Return (x, y) of the center of cell containing provided text 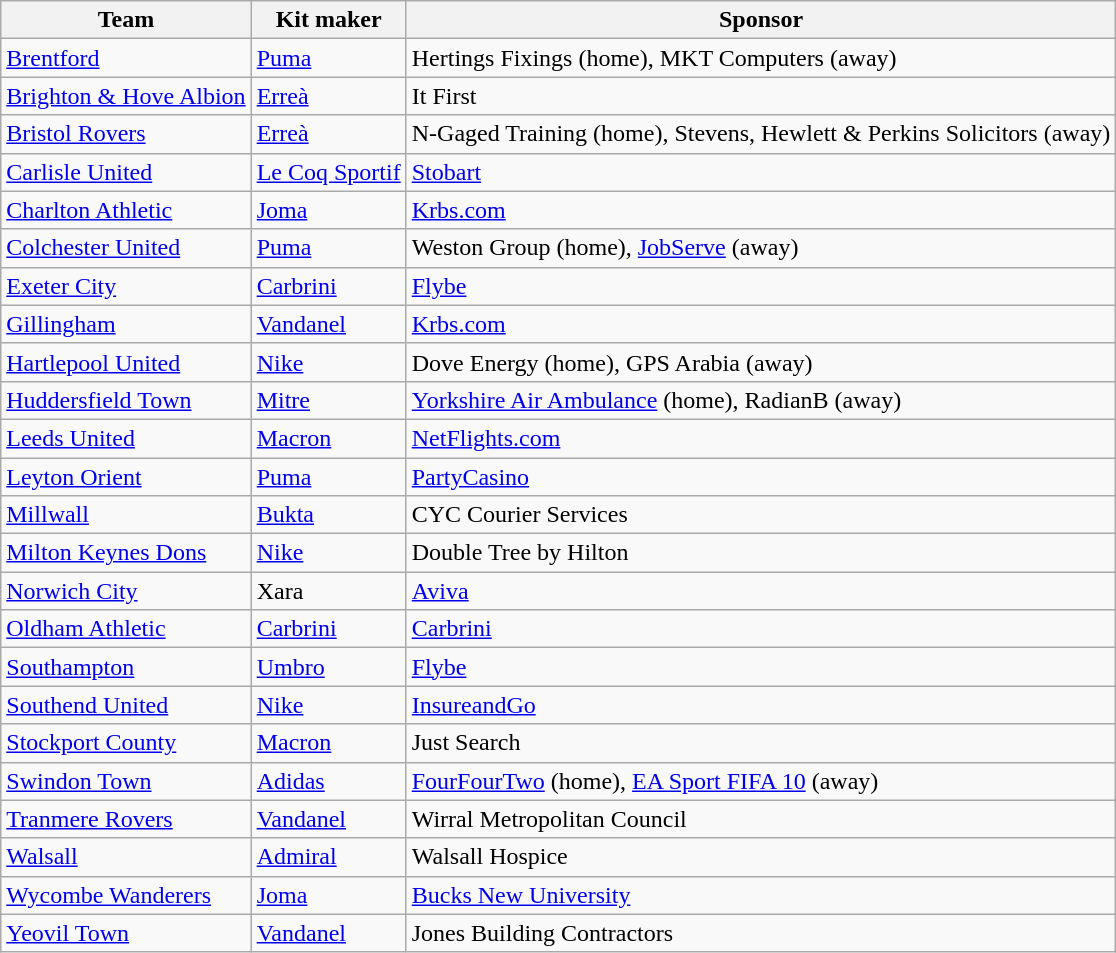
Brighton & Hove Albion (126, 96)
Kit maker (328, 20)
Exeter City (126, 286)
Admiral (328, 857)
Le Coq Sportif (328, 172)
Brentford (126, 58)
Southend United (126, 705)
Hertings Fixings (home), MKT Computers (away) (761, 58)
Double Tree by Hilton (761, 553)
Stockport County (126, 743)
Swindon Town (126, 781)
Dove Energy (home), GPS Arabia (away) (761, 362)
Milton Keynes Dons (126, 553)
Hartlepool United (126, 362)
Yeovil Town (126, 933)
Xara (328, 591)
N-Gaged Training (home), Stevens, Hewlett & Perkins Solicitors (away) (761, 134)
CYC Courier Services (761, 515)
Wycombe Wanderers (126, 895)
Yorkshire Air Ambulance (home), RadianB (away) (761, 400)
Leyton Orient (126, 477)
Sponsor (761, 20)
FourFourTwo (home), EA Sport FIFA 10 (away) (761, 781)
Tranmere Rovers (126, 819)
Gillingham (126, 324)
Stobart (761, 172)
Wirral Metropolitan Council (761, 819)
Umbro (328, 667)
Mitre (328, 400)
Just Search (761, 743)
Carlisle United (126, 172)
It First (761, 96)
Huddersfield Town (126, 400)
NetFlights.com (761, 438)
Norwich City (126, 591)
Bukta (328, 515)
Charlton Athletic (126, 210)
Walsall (126, 857)
InsureandGo (761, 705)
Millwall (126, 515)
Weston Group (home), JobServe (away) (761, 248)
Colchester United (126, 248)
Aviva (761, 591)
Bucks New University (761, 895)
Leeds United (126, 438)
PartyCasino (761, 477)
Team (126, 20)
Jones Building Contractors (761, 933)
Oldham Athletic (126, 629)
Southampton (126, 667)
Bristol Rovers (126, 134)
Adidas (328, 781)
Walsall Hospice (761, 857)
